Pinpoint the cell where the given text exists, returning its (x, y) midpoint coordinate. 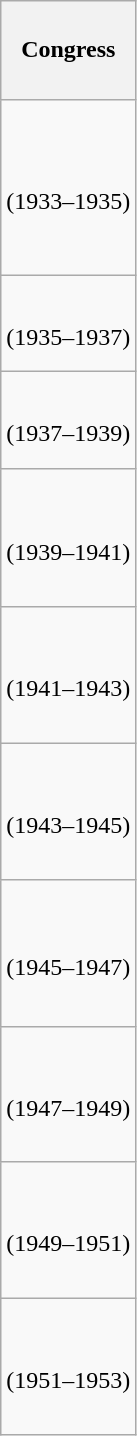
(1947–1949) (68, 1094)
(1945–1947) (68, 954)
(1933–1935) (68, 188)
(1935–1937) (68, 324)
(1941–1943) (68, 674)
(1939–1941) (68, 538)
(1949–1951) (68, 1230)
(1943–1945) (68, 812)
(1951–1953) (68, 1366)
(1937–1939) (68, 421)
Congress (68, 50)
